Determine the (X, Y) coordinate at the center of the cell enclosing the given text.  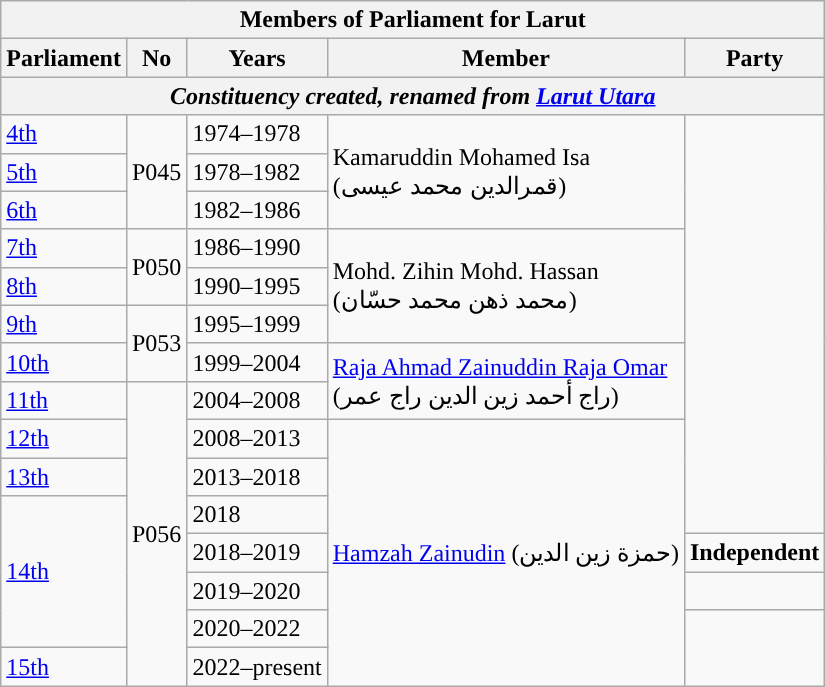
2018 (257, 515)
4th (64, 134)
1986–1990 (257, 248)
Raja Ahmad Zainuddin Raja Omar (راج أحمد زين الدين راج عمر) (506, 381)
9th (64, 324)
1978–1982 (257, 172)
2020–2022 (257, 629)
2008–2013 (257, 438)
2018–2019 (257, 553)
Independent (754, 553)
P053 (156, 343)
P050 (156, 267)
1990–1995 (257, 286)
Kamaruddin Mohamed Isa (قمرالدين محمد عيسى) (506, 172)
P045 (156, 172)
14th (64, 572)
Parliament (64, 58)
2004–2008 (257, 400)
1999–2004 (257, 362)
13th (64, 477)
1995–1999 (257, 324)
12th (64, 438)
6th (64, 210)
Hamzah Zainudin (حمزة زين الدين) (506, 552)
Years (257, 58)
Member (506, 58)
Members of Parliament for Larut (413, 20)
Party (754, 58)
2019–2020 (257, 591)
8th (64, 286)
2022–present (257, 667)
2013–2018 (257, 477)
Mohd. Zihin Mohd. Hassan (محمد ذهن محمد حسّان) (506, 286)
11th (64, 400)
Constituency created, renamed from Larut Utara (413, 96)
1982–1986 (257, 210)
1974–1978 (257, 134)
P056 (156, 533)
5th (64, 172)
7th (64, 248)
No (156, 58)
15th (64, 667)
10th (64, 362)
